Locate the cell with the specified text and output its (X, Y) center coordinate. 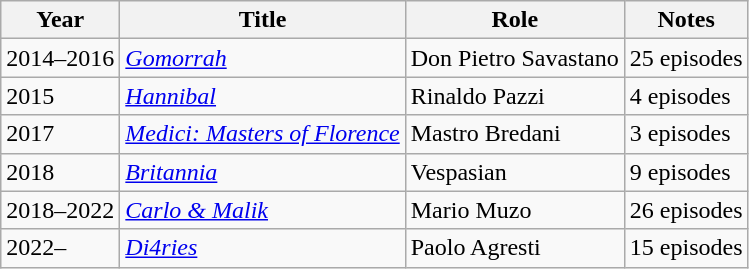
Vespasian (514, 172)
Don Pietro Savastano (514, 58)
2022– (60, 248)
26 episodes (686, 210)
3 episodes (686, 134)
Carlo & Malik (262, 210)
2015 (60, 96)
2017 (60, 134)
9 episodes (686, 172)
25 episodes (686, 58)
Britannia (262, 172)
2018 (60, 172)
Year (60, 20)
Hannibal (262, 96)
Mastro Bredani (514, 134)
Medici: Masters of Florence (262, 134)
Rinaldo Pazzi (514, 96)
Di4ries (262, 248)
Title (262, 20)
Notes (686, 20)
2018–2022 (60, 210)
2014–2016 (60, 58)
Mario Muzo (514, 210)
4 episodes (686, 96)
Gomorrah (262, 58)
Role (514, 20)
15 episodes (686, 248)
Paolo Agresti (514, 248)
